Detect which cell encompasses the target text, then output its [X, Y] center coordinate. 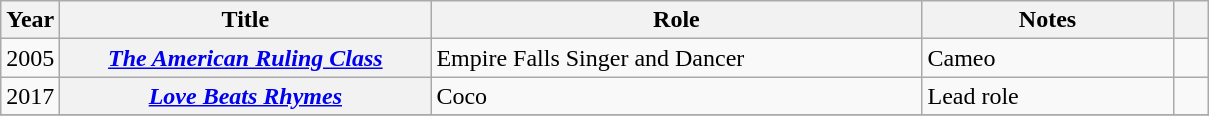
Coco [676, 96]
Year [30, 20]
The American Ruling Class [246, 58]
Cameo [1048, 58]
Role [676, 20]
2017 [30, 96]
Title [246, 20]
Love Beats Rhymes [246, 96]
Notes [1048, 20]
Empire Falls Singer and Dancer [676, 58]
2005 [30, 58]
Lead role [1048, 96]
